Locate the cell with the specified text and output its (X, Y) center coordinate. 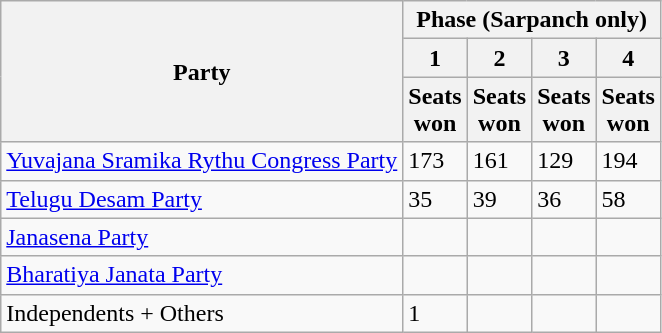
58 (628, 199)
4 (628, 58)
Bharatiya Janata Party (202, 275)
173 (435, 161)
Telugu Desam Party (202, 199)
Janasena Party (202, 237)
35 (435, 199)
Yuvajana Sramika Rythu Congress Party (202, 161)
36 (564, 199)
Independents + Others (202, 313)
Phase (Sarpanch only) (532, 20)
129 (564, 161)
194 (628, 161)
Party (202, 72)
39 (499, 199)
2 (499, 58)
161 (499, 161)
3 (564, 58)
